Return (X, Y) of the center of cell containing provided text 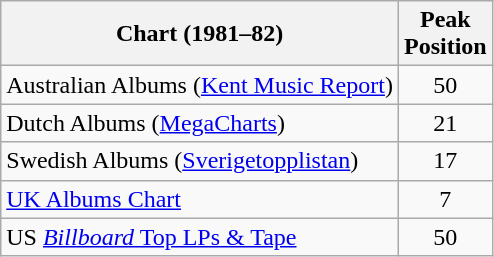
US Billboard Top LPs & Tape (200, 237)
7 (445, 199)
Australian Albums (Kent Music Report) (200, 85)
Chart (1981–82) (200, 34)
17 (445, 161)
Dutch Albums (MegaCharts) (200, 123)
UK Albums Chart (200, 199)
21 (445, 123)
PeakPosition (445, 34)
Swedish Albums (Sverigetopplistan) (200, 161)
